Capture the cell that displays the provided text and extract its (X, Y) central coordinate. 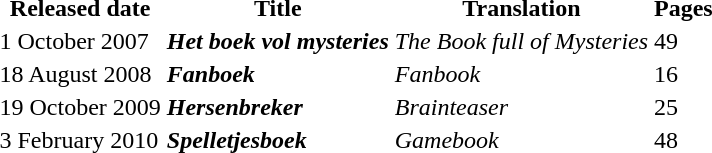
Fanboek (278, 74)
Hersenbreker (278, 107)
The Book full of Mysteries (521, 41)
Brainteaser (521, 107)
Fanbook (521, 74)
Het boek vol mysteries (278, 41)
